Determine the [X, Y] coordinate at the center of the cell enclosing the given text.  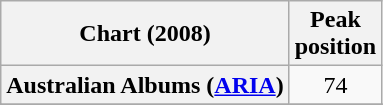
74 [335, 85]
Chart (2008) [145, 34]
Peak position [335, 34]
Australian Albums (ARIA) [145, 85]
